Provide the (X, Y) coordinate of the cell's center where the given text is located.  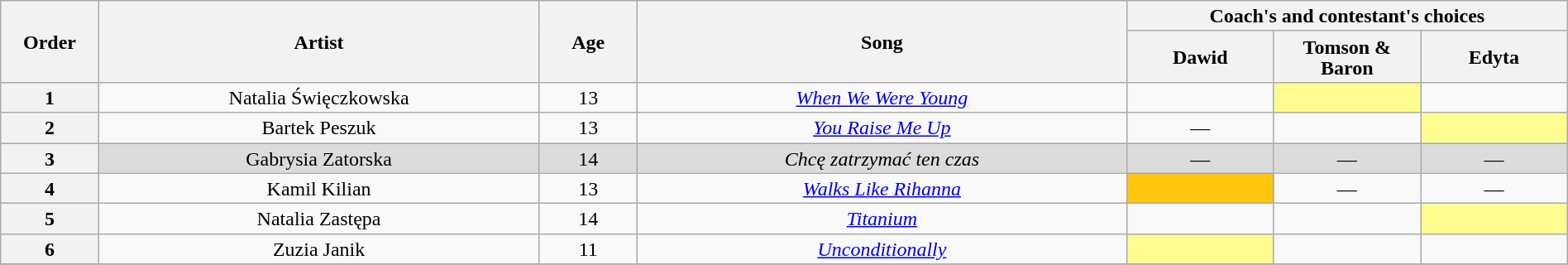
Order (50, 41)
1 (50, 98)
Titanium (882, 219)
When We Were Young (882, 98)
2 (50, 128)
Kamil Kilian (319, 189)
Artist (319, 41)
Dawid (1200, 56)
11 (588, 248)
Natalia Święczkowska (319, 98)
5 (50, 219)
3 (50, 157)
Song (882, 41)
6 (50, 248)
Age (588, 41)
You Raise Me Up (882, 128)
Chcę zatrzymać ten czas (882, 157)
4 (50, 189)
Walks Like Rihanna (882, 189)
Tomson & Baron (1347, 56)
Natalia Zastępa (319, 219)
Edyta (1494, 56)
Bartek Peszuk (319, 128)
Zuzia Janik (319, 248)
Coach's and contestant's choices (1346, 17)
Unconditionally (882, 248)
Gabrysia Zatorska (319, 157)
